Return the (x, y) coordinate for the center point of the cell that contains the specified text.  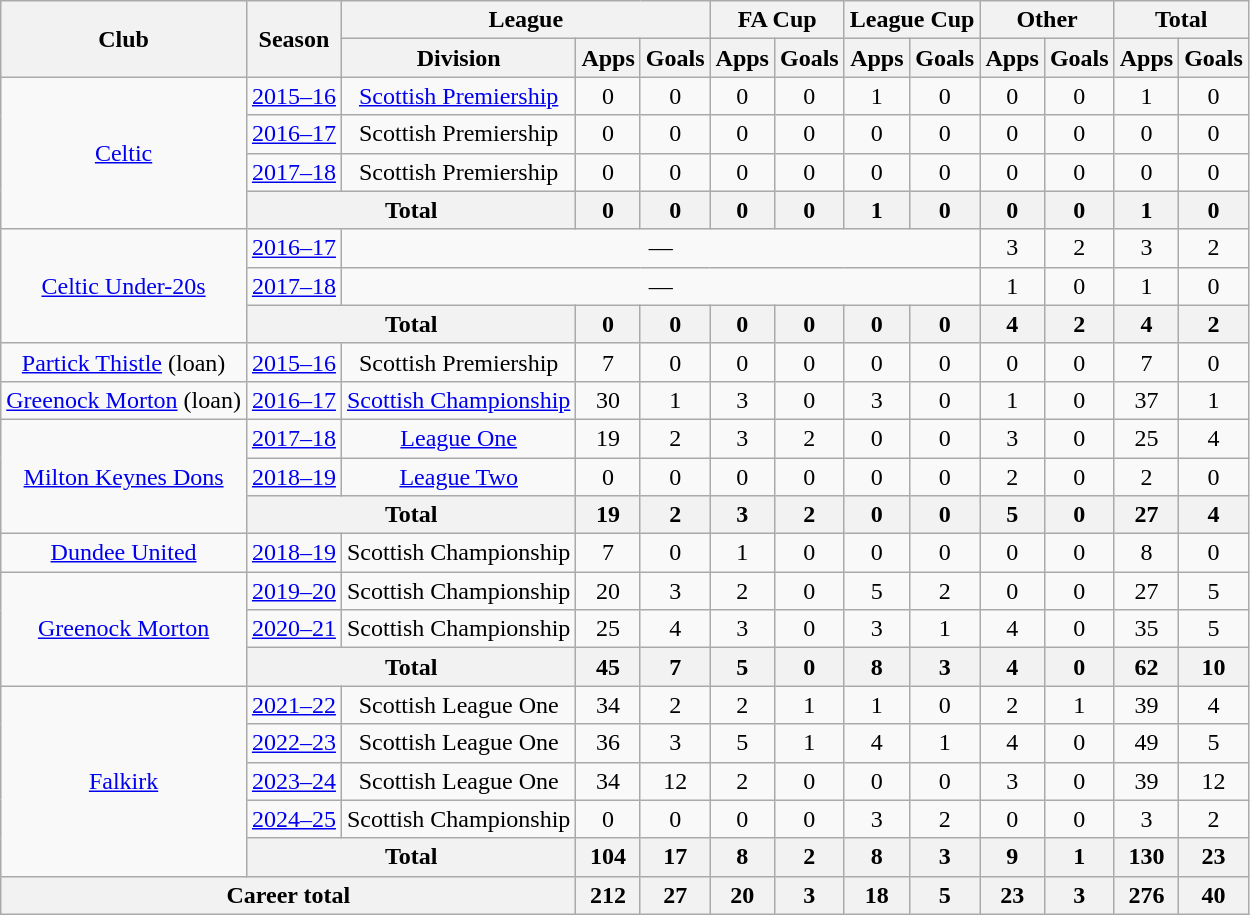
276 (1146, 895)
36 (608, 743)
League (526, 20)
9 (1012, 857)
2021–22 (294, 705)
62 (1146, 667)
Celtic Under-20s (124, 286)
Division (458, 58)
Other (1047, 20)
212 (608, 895)
104 (608, 857)
Greenock Morton (124, 629)
45 (608, 667)
2022–23 (294, 743)
18 (876, 895)
40 (1214, 895)
Greenock Morton (loan) (124, 400)
130 (1146, 857)
League Cup (912, 20)
League One (458, 438)
49 (1146, 743)
Club (124, 39)
10 (1214, 667)
Career total (288, 895)
Falkirk (124, 781)
2023–24 (294, 781)
17 (675, 857)
2020–21 (294, 629)
Milton Keynes Dons (124, 476)
30 (608, 400)
Season (294, 39)
League Two (458, 477)
2019–20 (294, 591)
Dundee United (124, 553)
Celtic (124, 153)
37 (1146, 400)
35 (1146, 629)
FA Cup (777, 20)
Partick Thistle (loan) (124, 362)
2024–25 (294, 819)
